Output the [X, Y] coordinate of the center of the cell containing the given text.  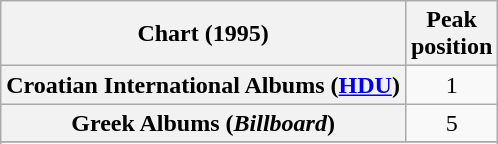
Croatian International Albums (HDU) [204, 85]
1 [451, 85]
Chart (1995) [204, 34]
5 [451, 123]
Peakposition [451, 34]
Greek Albums (Billboard) [204, 123]
